Search for the cell housing the specified text and yield its (x, y) center coordinate. 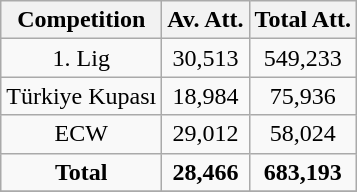
Competition (82, 20)
58,024 (303, 134)
549,233 (303, 58)
1. Lig (82, 58)
29,012 (206, 134)
28,466 (206, 172)
Türkiye Kupası (82, 96)
18,984 (206, 96)
Av. Att. (206, 20)
Total Att. (303, 20)
Total (82, 172)
75,936 (303, 96)
ECW (82, 134)
30,513 (206, 58)
683,193 (303, 172)
